Determine the (X, Y) coordinate at the center of the cell enclosing the given text.  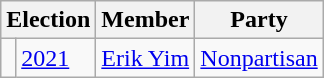
Erik Yim (146, 58)
Member (146, 20)
Nonpartisan (259, 58)
2021 (56, 58)
Election (48, 20)
Party (259, 20)
